From the cell containing the given text, extract its center point as [X, Y] coordinate. 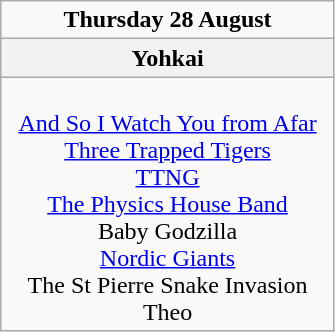
And So I Watch You from Afar Three Trapped Tigers TTNG The Physics House Band Baby Godzilla Nordic Giants The St Pierre Snake Invasion Theo [168, 204]
Yohkai [168, 58]
Thursday 28 August [168, 20]
